Return (x, y) of the center of cell containing provided text 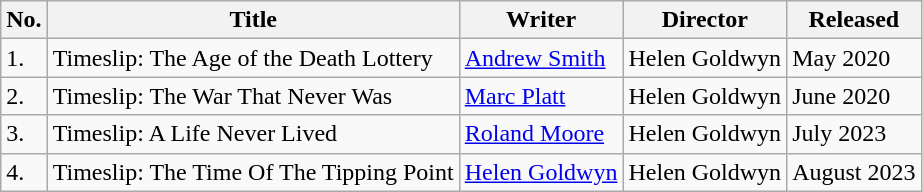
Roland Moore (541, 134)
Director (705, 20)
Timeslip: The Age of the Death Lottery (253, 58)
Andrew Smith (541, 58)
Writer (541, 20)
May 2020 (854, 58)
Title (253, 20)
3. (24, 134)
Released (854, 20)
Marc Platt (541, 96)
4. (24, 172)
Timeslip: A Life Never Lived (253, 134)
1. (24, 58)
2. (24, 96)
June 2020 (854, 96)
Timeslip: The Time Of The Tipping Point (253, 172)
July 2023 (854, 134)
No. (24, 20)
August 2023 (854, 172)
Timeslip: The War That Never Was (253, 96)
